For the text-containing cell, return its midpoint in [x, y] coordinate format. 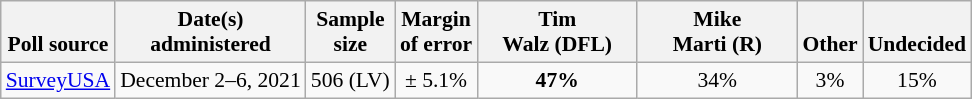
Date(s)administered [210, 32]
SurveyUSA [58, 80]
47% [557, 80]
± 5.1% [436, 80]
Other [830, 32]
Marginof error [436, 32]
Poll source [58, 32]
December 2–6, 2021 [210, 80]
Undecided [917, 32]
TimWalz (DFL) [557, 32]
15% [917, 80]
3% [830, 80]
34% [717, 80]
MikeMarti (R) [717, 32]
Samplesize [350, 32]
506 (LV) [350, 80]
